Find where the given text appears and provide that cell's center as (X, Y) coordinate. 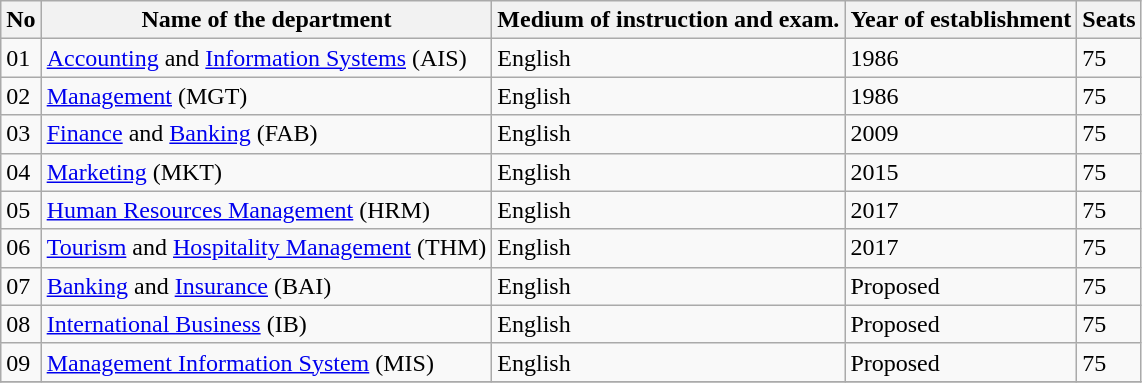
2015 (961, 172)
No (21, 20)
Name of the department (266, 20)
International Business (IB) (266, 324)
01 (21, 58)
02 (21, 96)
Management Information System (MIS) (266, 362)
Human Resources Management (HRM) (266, 210)
Medium of instruction and exam. (668, 20)
08 (21, 324)
06 (21, 248)
Accounting and Information Systems (AIS) (266, 58)
2009 (961, 134)
Tourism and Hospitality Management (THM) (266, 248)
05 (21, 210)
Seats (1109, 20)
Marketing (MKT) (266, 172)
Banking and Insurance (BAI) (266, 286)
09 (21, 362)
Finance and Banking (FAB) (266, 134)
Year of establishment (961, 20)
03 (21, 134)
04 (21, 172)
07 (21, 286)
Management (MGT) (266, 96)
